Return the (X, Y) coordinate for the center point of the cell that contains the specified text.  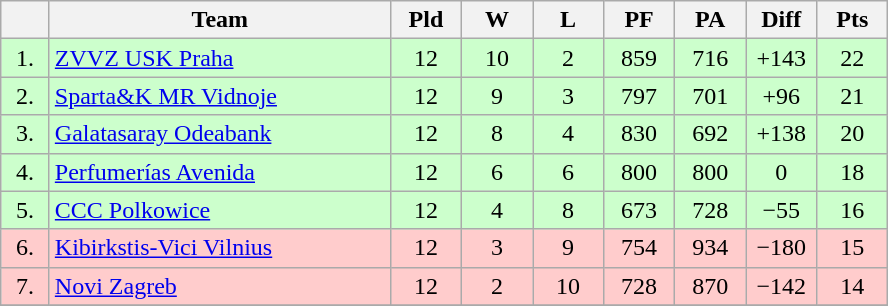
Kibirkstis-Vici Vilnius (220, 248)
−142 (782, 286)
20 (852, 134)
701 (710, 96)
CCC Polkowice (220, 210)
+138 (782, 134)
3. (26, 134)
1. (26, 58)
+96 (782, 96)
PF (640, 20)
16 (852, 210)
−55 (782, 210)
0 (782, 172)
4. (26, 172)
−180 (782, 248)
21 (852, 96)
Diff (782, 20)
754 (640, 248)
18 (852, 172)
6. (26, 248)
2. (26, 96)
716 (710, 58)
Sparta&K MR Vidnoje (220, 96)
797 (640, 96)
7. (26, 286)
L (568, 20)
Novi Zagreb (220, 286)
Pld (426, 20)
870 (710, 286)
859 (640, 58)
ZVVZ USK Praha (220, 58)
PA (710, 20)
14 (852, 286)
22 (852, 58)
5. (26, 210)
15 (852, 248)
934 (710, 248)
673 (640, 210)
Team (220, 20)
Galatasaray Odeabank (220, 134)
692 (710, 134)
830 (640, 134)
+143 (782, 58)
Perfumerías Avenida (220, 172)
Pts (852, 20)
W (496, 20)
